Search for the cell housing the specified text and yield its (x, y) center coordinate. 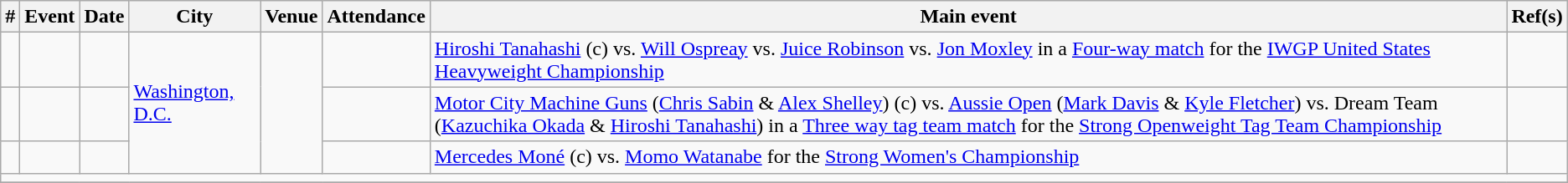
Event (50, 17)
Venue (291, 17)
# (10, 17)
Hiroshi Tanahashi (c) vs. Will Ospreay vs. Juice Robinson vs. Jon Moxley in a Four-way match for the IWGP United States Heavyweight Championship (968, 60)
Mercedes Moné (c) vs. Momo Watanabe for the Strong Women's Championship (968, 157)
Attendance (376, 17)
Date (104, 17)
Washington, D.C. (194, 103)
Main event (968, 17)
Ref(s) (1537, 17)
City (194, 17)
